Search for the cell housing the specified text and yield its [x, y] center coordinate. 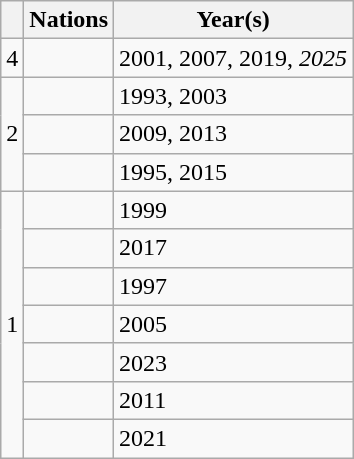
1999 [234, 210]
Nations [69, 20]
2023 [234, 362]
2017 [234, 248]
2009, 2013 [234, 134]
4 [12, 58]
2005 [234, 324]
Year(s) [234, 20]
1993, 2003 [234, 96]
1995, 2015 [234, 172]
1997 [234, 286]
1 [12, 324]
2 [12, 134]
2001, 2007, 2019, 2025 [234, 58]
2021 [234, 438]
2011 [234, 400]
